Scan for the cell matching the given text and deliver its [X, Y] coordinate at center. 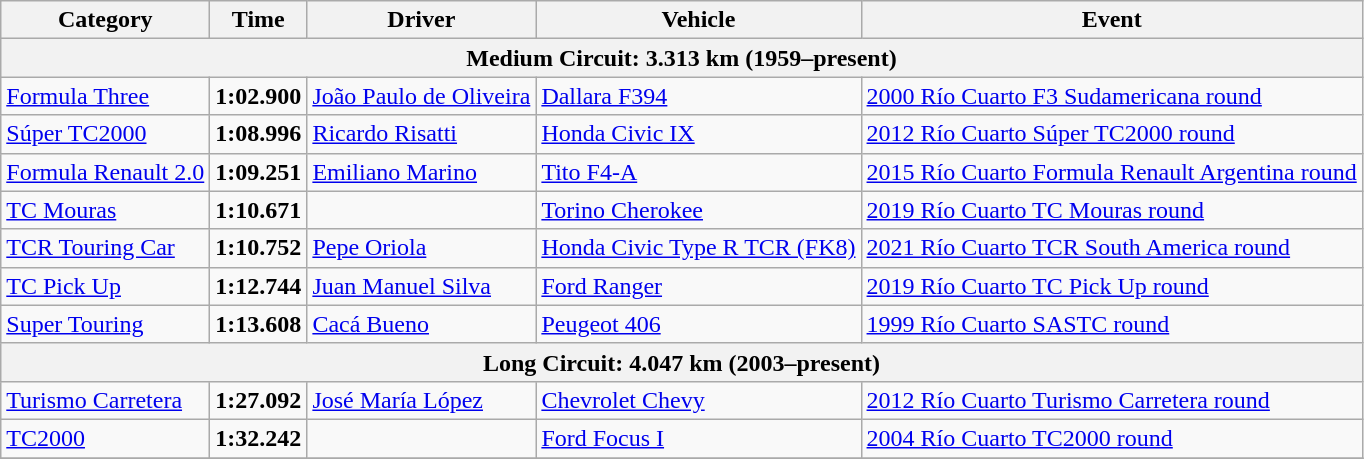
Driver [422, 20]
Medium Circuit: 3.313 km (1959–present) [682, 58]
Category [106, 20]
2012 Río Cuarto Súper TC2000 round [1112, 134]
1:13.608 [258, 324]
TCR Touring Car [106, 248]
Emiliano Marino [422, 172]
Vehicle [698, 20]
1:08.996 [258, 134]
2000 Río Cuarto F3 Sudamericana round [1112, 96]
Súper TC2000 [106, 134]
Juan Manuel Silva [422, 286]
José María López [422, 400]
Super Touring [106, 324]
Tito F4-A [698, 172]
2015 Río Cuarto Formula Renault Argentina round [1112, 172]
Honda Civic Type R TCR (FK8) [698, 248]
Dallara F394 [698, 96]
Turismo Carretera [106, 400]
1:10.752 [258, 248]
Formula Three [106, 96]
1:12.744 [258, 286]
Pepe Oriola [422, 248]
Torino Cherokee [698, 210]
1:02.900 [258, 96]
Ford Ranger [698, 286]
Ford Focus I [698, 438]
TC2000 [106, 438]
Chevrolet Chevy [698, 400]
Peugeot 406 [698, 324]
Time [258, 20]
1:32.242 [258, 438]
Honda Civic IX [698, 134]
1:27.092 [258, 400]
1:10.671 [258, 210]
Event [1112, 20]
2012 Río Cuarto Turismo Carretera round [1112, 400]
João Paulo de Oliveira [422, 96]
TC Pick Up [106, 286]
Long Circuit: 4.047 km (2003–present) [682, 362]
Ricardo Risatti [422, 134]
2004 Río Cuarto TC2000 round [1112, 438]
2019 Río Cuarto TC Pick Up round [1112, 286]
TC Mouras [106, 210]
1999 Río Cuarto SASTC round [1112, 324]
2019 Río Cuarto TC Mouras round [1112, 210]
1:09.251 [258, 172]
2021 Río Cuarto TCR South America round [1112, 248]
Cacá Bueno [422, 324]
Formula Renault 2.0 [106, 172]
